Locate the cell with the specified text and output its (X, Y) center coordinate. 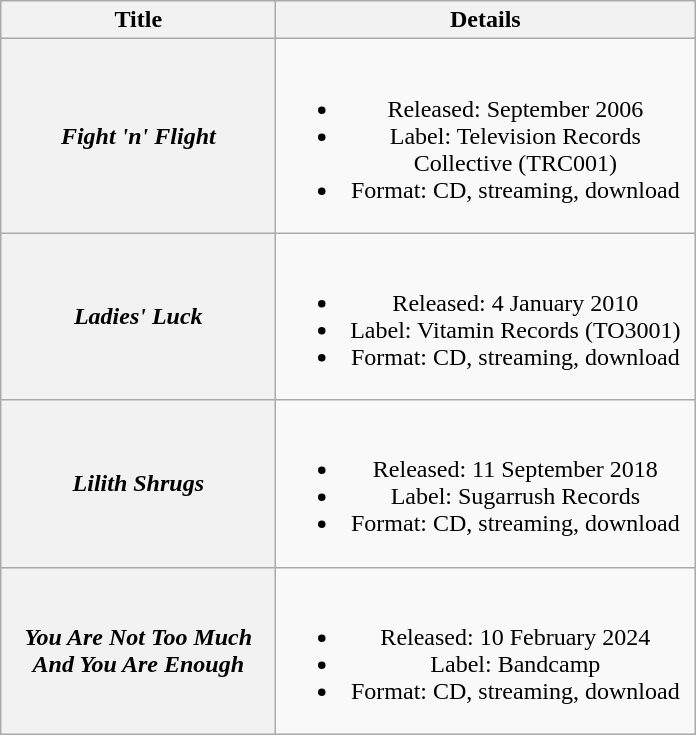
Released: 4 January 2010Label: Vitamin Records (TO3001)Format: CD, streaming, download (486, 316)
Title (138, 20)
Released: 11 September 2018Label: Sugarrush RecordsFormat: CD, streaming, download (486, 484)
Released: September 2006Label: Television Records Collective (TRC001)Format: CD, streaming, download (486, 136)
Fight 'n' Flight (138, 136)
Released: 10 February 2024Label: BandcampFormat: CD, streaming, download (486, 650)
Details (486, 20)
Lilith Shrugs (138, 484)
You Are Not Too Much And You Are Enough (138, 650)
Ladies' Luck (138, 316)
